From the cell containing the given text, extract its center point as [x, y] coordinate. 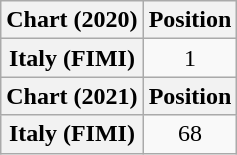
Chart (2021) [72, 96]
1 [190, 58]
Chart (2020) [72, 20]
68 [190, 134]
